Extract the [X, Y] coordinate from the center of the cell holding the provided text.  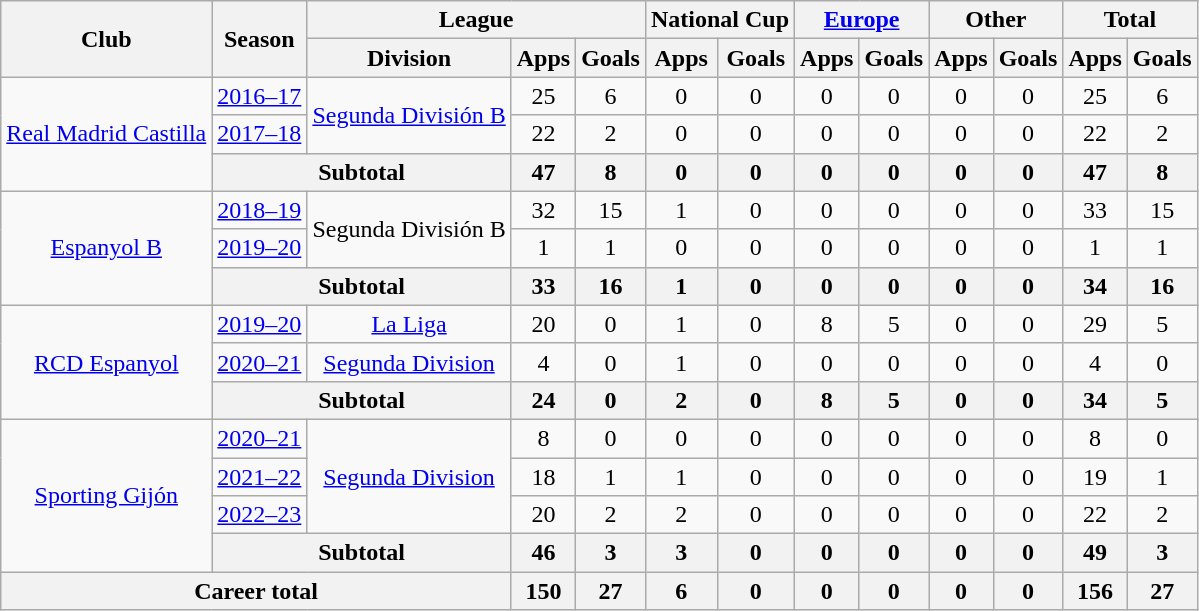
150 [543, 591]
Real Madrid Castilla [106, 134]
29 [1095, 324]
RCD Espanyol [106, 362]
32 [543, 210]
18 [543, 477]
2021–22 [260, 477]
Career total [256, 591]
2022–23 [260, 515]
Club [106, 39]
Other [996, 20]
Division [409, 58]
La Liga [409, 324]
Espanyol B [106, 248]
Total [1130, 20]
49 [1095, 553]
National Cup [720, 20]
46 [543, 553]
League [476, 20]
24 [543, 400]
2017–18 [260, 134]
19 [1095, 477]
2018–19 [260, 210]
Season [260, 39]
Sporting Gijón [106, 495]
2016–17 [260, 96]
Europe [862, 20]
156 [1095, 591]
